Detect which cell encompasses the target text, then output its [X, Y] center coordinate. 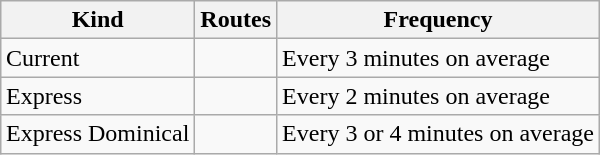
Every 3 minutes on average [438, 58]
Express [97, 96]
Routes [236, 20]
Current [97, 58]
Frequency [438, 20]
Every 2 minutes on average [438, 96]
Kind [97, 20]
Express Dominical [97, 134]
Every 3 or 4 minutes on average [438, 134]
